Return [X, Y] of the center of cell containing provided text 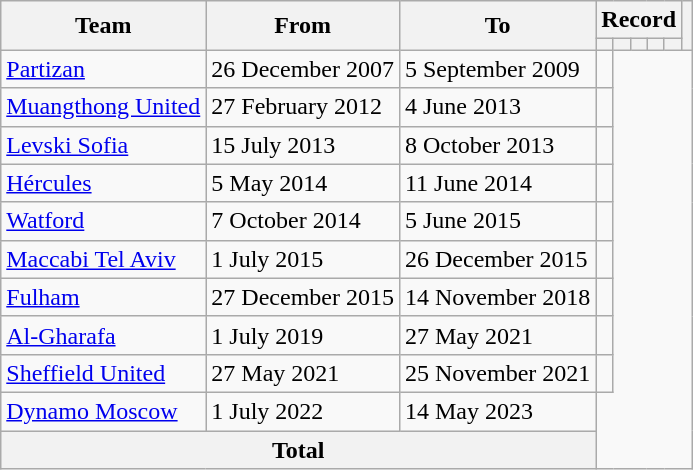
14 May 2023 [497, 411]
From [303, 26]
Fulham [104, 297]
27 February 2012 [303, 107]
8 October 2013 [497, 145]
Muangthong United [104, 107]
Record [639, 20]
7 October 2014 [303, 221]
Team [104, 26]
4 June 2013 [497, 107]
Maccabi Tel Aviv [104, 259]
To [497, 26]
Total [298, 449]
Al-Gharafa [104, 335]
5 June 2015 [497, 221]
Dynamo Moscow [104, 411]
11 June 2014 [497, 183]
1 July 2019 [303, 335]
Hércules [104, 183]
5 May 2014 [303, 183]
Partizan [104, 69]
Levski Sofia [104, 145]
26 December 2007 [303, 69]
1 July 2022 [303, 411]
Watford [104, 221]
27 December 2015 [303, 297]
25 November 2021 [497, 373]
Sheffield United [104, 373]
5 September 2009 [497, 69]
14 November 2018 [497, 297]
26 December 2015 [497, 259]
1 July 2015 [303, 259]
15 July 2013 [303, 145]
